Search for the cell housing the specified text and yield its [x, y] center coordinate. 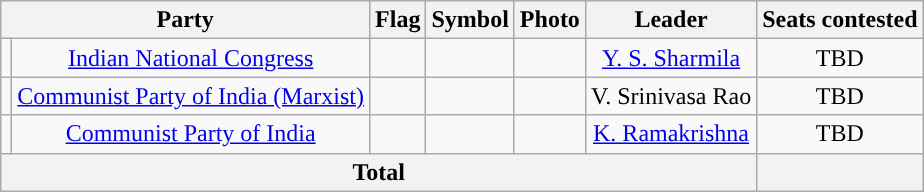
Seats contested [840, 20]
Flag [398, 20]
Communist Party of India (Marxist) [191, 96]
Indian National Congress [191, 58]
K. Ramakrishna [670, 134]
Party [186, 20]
V. Srinivasa Rao [670, 96]
Communist Party of India [191, 134]
Total [379, 172]
Y. S. Sharmila [670, 58]
Photo [550, 20]
Leader [670, 20]
Symbol [470, 20]
